Identify which cell holds the provided text, then report its [X, Y] central coordinate. 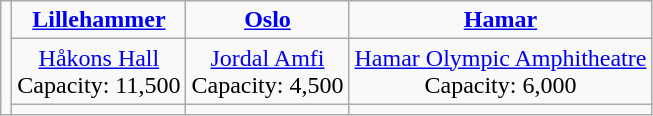
Jordal AmfiCapacity: 4,500 [268, 72]
Håkons HallCapacity: 11,500 [99, 72]
Oslo [268, 20]
Hamar [500, 20]
Hamar Olympic AmphitheatreCapacity: 6,000 [500, 72]
Lillehammer [99, 20]
